Output the (X, Y) coordinate of the center of the cell containing the given text.  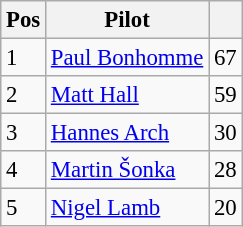
67 (226, 58)
Matt Hall (128, 95)
2 (24, 95)
Martin Šonka (128, 170)
20 (226, 208)
Pos (24, 20)
1 (24, 58)
28 (226, 170)
Paul Bonhomme (128, 58)
5 (24, 208)
Hannes Arch (128, 133)
30 (226, 133)
Pilot (128, 20)
3 (24, 133)
59 (226, 95)
Nigel Lamb (128, 208)
4 (24, 170)
